Locate the cell with the specified text and output its (X, Y) center coordinate. 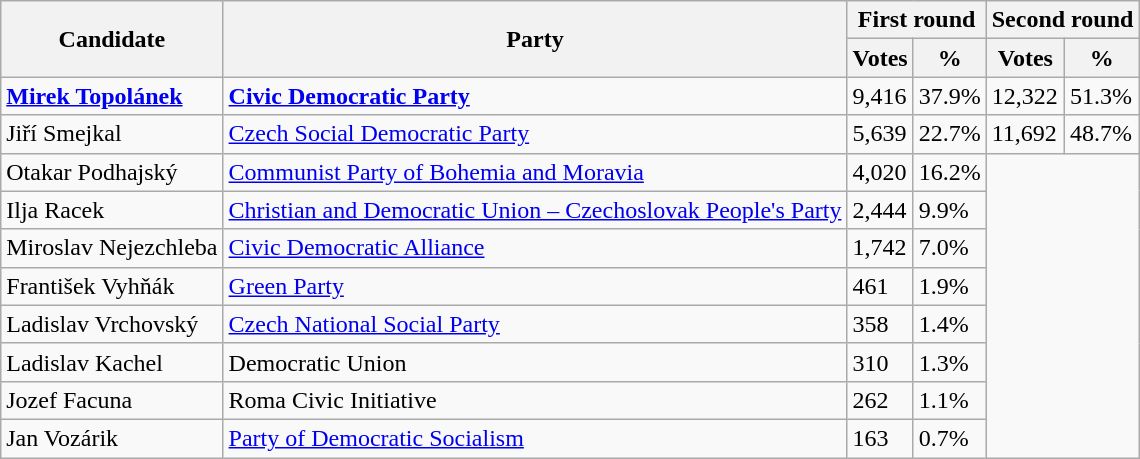
22.7% (950, 134)
Civic Democratic Alliance (535, 248)
Candidate (112, 39)
Jiří Smejkal (112, 134)
Party of Democratic Socialism (535, 438)
Ladislav Kachel (112, 362)
358 (880, 324)
11,692 (1025, 134)
Party (535, 39)
Green Party (535, 286)
Ladislav Vrchovský (112, 324)
Democratic Union (535, 362)
Jan Vozárik (112, 438)
Mirek Topolánek (112, 96)
1.3% (950, 362)
1.4% (950, 324)
Communist Party of Bohemia and Moravia (535, 172)
9.9% (950, 210)
0.7% (950, 438)
1,742 (880, 248)
1.9% (950, 286)
51.3% (1102, 96)
163 (880, 438)
12,322 (1025, 96)
16.2% (950, 172)
Roma Civic Initiative (535, 400)
Christian and Democratic Union – Czechoslovak People's Party (535, 210)
František Vyhňák (112, 286)
7.0% (950, 248)
310 (880, 362)
4,020 (880, 172)
First round (916, 20)
262 (880, 400)
Second round (1062, 20)
Otakar Podhajský (112, 172)
Czech Social Democratic Party (535, 134)
Civic Democratic Party (535, 96)
1.1% (950, 400)
9,416 (880, 96)
48.7% (1102, 134)
5,639 (880, 134)
461 (880, 286)
Czech National Social Party (535, 324)
Jozef Facuna (112, 400)
Miroslav Nejezchleba (112, 248)
37.9% (950, 96)
2,444 (880, 210)
Ilja Racek (112, 210)
